Detect which cell encompasses the target text, then output its [x, y] center coordinate. 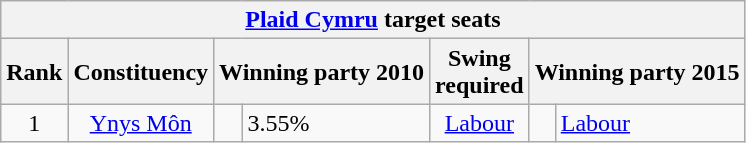
Constituency [141, 72]
Winning party 2010 [322, 72]
Winning party 2015 [637, 72]
1 [34, 123]
Ynys Môn [141, 123]
Swingrequired [480, 72]
Rank [34, 72]
Plaid Cymru target seats [373, 20]
3.55% [336, 123]
